Detect which cell encompasses the target text, then output its [X, Y] center coordinate. 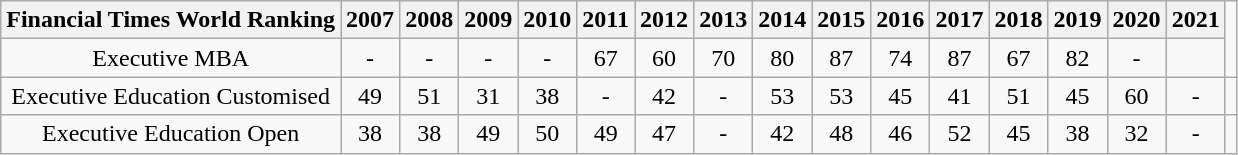
80 [782, 58]
2007 [370, 20]
Financial Times World Ranking [171, 20]
Executive Education Open [171, 134]
Executive Education Customised [171, 96]
2020 [1136, 20]
2011 [606, 20]
2021 [1196, 20]
2012 [664, 20]
2016 [900, 20]
82 [1078, 58]
2010 [548, 20]
41 [960, 96]
2013 [724, 20]
31 [488, 96]
70 [724, 58]
2009 [488, 20]
Executive MBA [171, 58]
2017 [960, 20]
47 [664, 134]
74 [900, 58]
48 [842, 134]
2015 [842, 20]
32 [1136, 134]
2008 [430, 20]
50 [548, 134]
2014 [782, 20]
2018 [1018, 20]
52 [960, 134]
46 [900, 134]
2019 [1078, 20]
